Search for the cell housing the specified text and yield its [x, y] center coordinate. 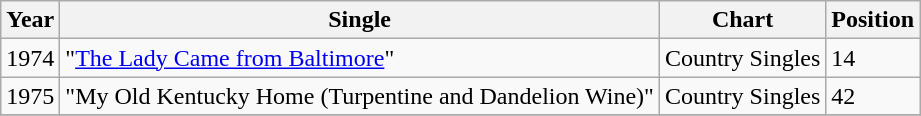
"My Old Kentucky Home (Turpentine and Dandelion Wine)" [360, 96]
14 [873, 58]
Position [873, 20]
Year [30, 20]
1974 [30, 58]
42 [873, 96]
"The Lady Came from Baltimore" [360, 58]
Single [360, 20]
Chart [742, 20]
1975 [30, 96]
